Detect which cell encompasses the target text, then output its (X, Y) center coordinate. 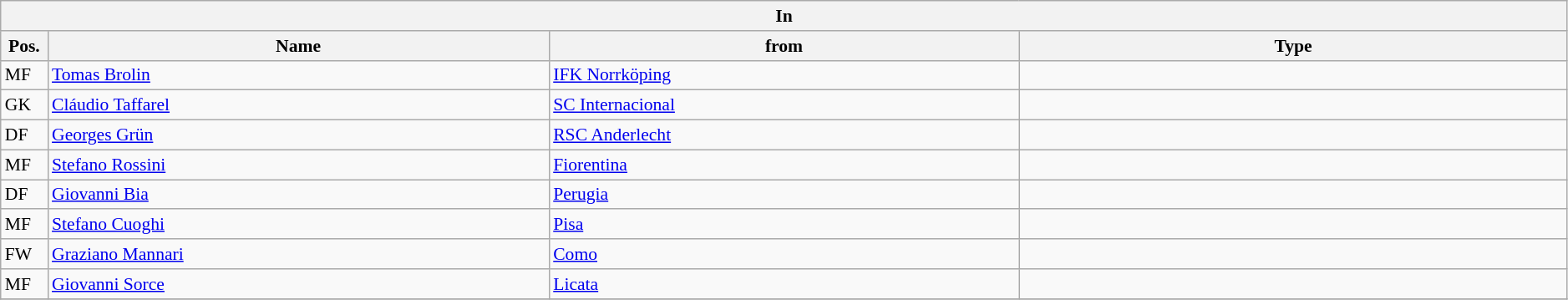
In (784, 16)
SC Internacional (784, 105)
Pos. (24, 46)
Cláudio Taffarel (298, 105)
Giovanni Sorce (298, 284)
Tomas Brolin (298, 75)
Georges Grün (298, 135)
Stefano Rossini (298, 165)
Licata (784, 284)
Giovanni Bia (298, 195)
FW (24, 254)
Graziano Mannari (298, 254)
RSC Anderlecht (784, 135)
Name (298, 46)
IFK Norrköping (784, 75)
Type (1293, 46)
Como (784, 254)
Perugia (784, 195)
Stefano Cuoghi (298, 225)
GK (24, 105)
Fiorentina (784, 165)
Pisa (784, 225)
from (784, 46)
